Search for the cell housing the specified text and yield its (X, Y) center coordinate. 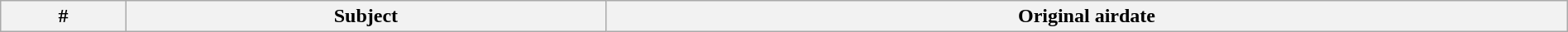
Subject (366, 16)
Original airdate (1087, 16)
# (63, 16)
